For the text-containing cell, return its midpoint in [X, Y] coordinate format. 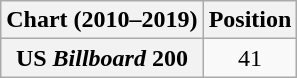
41 [250, 58]
Position [250, 20]
Chart (2010–2019) [102, 20]
US Billboard 200 [102, 58]
